For the text-containing cell, return its midpoint in (X, Y) coordinate format. 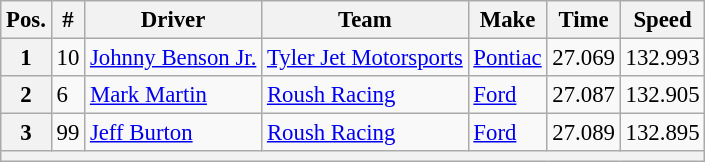
Mark Martin (174, 95)
27.087 (584, 95)
Johnny Benson Jr. (174, 58)
Time (584, 20)
99 (68, 133)
Tyler Jet Motorsports (365, 58)
10 (68, 58)
Team (365, 20)
Pos. (26, 20)
Make (508, 20)
132.905 (662, 95)
132.895 (662, 133)
6 (68, 95)
3 (26, 133)
27.069 (584, 58)
27.089 (584, 133)
2 (26, 95)
1 (26, 58)
Driver (174, 20)
# (68, 20)
Pontiac (508, 58)
132.993 (662, 58)
Jeff Burton (174, 133)
Speed (662, 20)
